Determine the (x, y) coordinate at the center of the cell enclosing the given text.  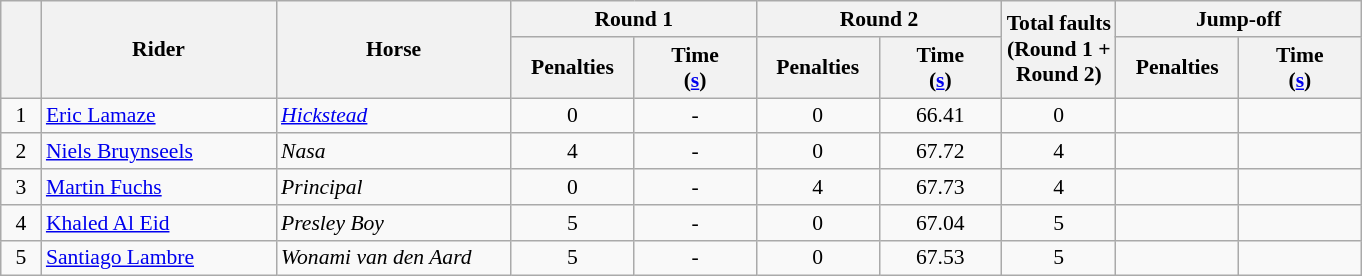
67.53 (940, 258)
Presley Boy (394, 223)
Santiago Lambre (158, 258)
3 (21, 187)
1 (21, 116)
Hickstead (394, 116)
Martin Fuchs (158, 187)
Wonami van den Aard (394, 258)
Principal (394, 187)
Total faults(Round 1 +Round 2) (1059, 50)
Horse (394, 50)
Round 2 (878, 19)
66.41 (940, 116)
Niels Bruynseels (158, 152)
2 (21, 152)
Nasa (394, 152)
67.72 (940, 152)
Jump-off (1238, 19)
Round 1 (634, 19)
Khaled Al Eid (158, 223)
67.04 (940, 223)
67.73 (940, 187)
Rider (158, 50)
Eric Lamaze (158, 116)
